Locate the cell with the specified text and output its (x, y) center coordinate. 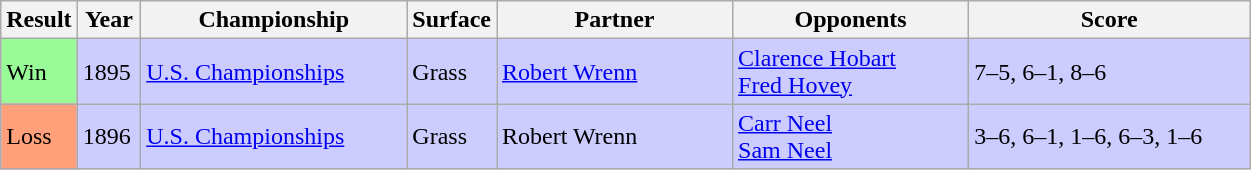
Opponents (851, 20)
Score (1110, 20)
Loss (39, 136)
Surface (452, 20)
3–6, 6–1, 1–6, 6–3, 1–6 (1110, 136)
Clarence Hobart Fred Hovey (851, 72)
Result (39, 20)
Partner (614, 20)
Championship (274, 20)
1896 (109, 136)
1895 (109, 72)
7–5, 6–1, 8–6 (1110, 72)
Carr Neel Sam Neel (851, 136)
Year (109, 20)
Win (39, 72)
